For the text-containing cell, return its midpoint in (X, Y) coordinate format. 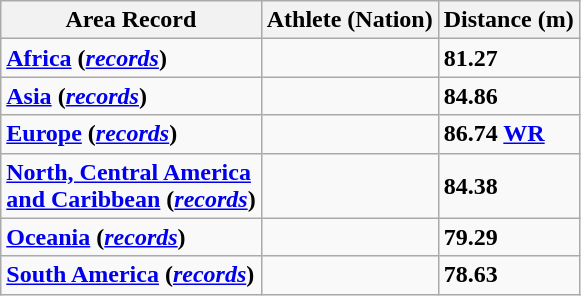
Oceania (records) (131, 237)
84.86 (508, 96)
Europe (records) (131, 134)
86.74 WR (508, 134)
North, Central Americaand Caribbean (records) (131, 186)
Area Record (131, 20)
79.29 (508, 237)
Asia (records) (131, 96)
Distance (m) (508, 20)
78.63 (508, 275)
Africa (records) (131, 58)
84.38 (508, 186)
South America (records) (131, 275)
Athlete (Nation) (350, 20)
81.27 (508, 58)
